Provide the [X, Y] coordinate of the cell's center where the given text is located.  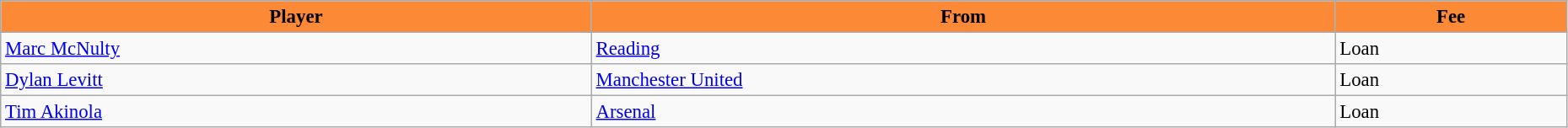
Tim Akinola [296, 112]
Dylan Levitt [296, 80]
Arsenal [963, 112]
Player [296, 17]
From [963, 17]
Fee [1451, 17]
Marc McNulty [296, 49]
Reading [963, 49]
Manchester United [963, 80]
